Find where the given text appears and provide that cell's center as (x, y) coordinate. 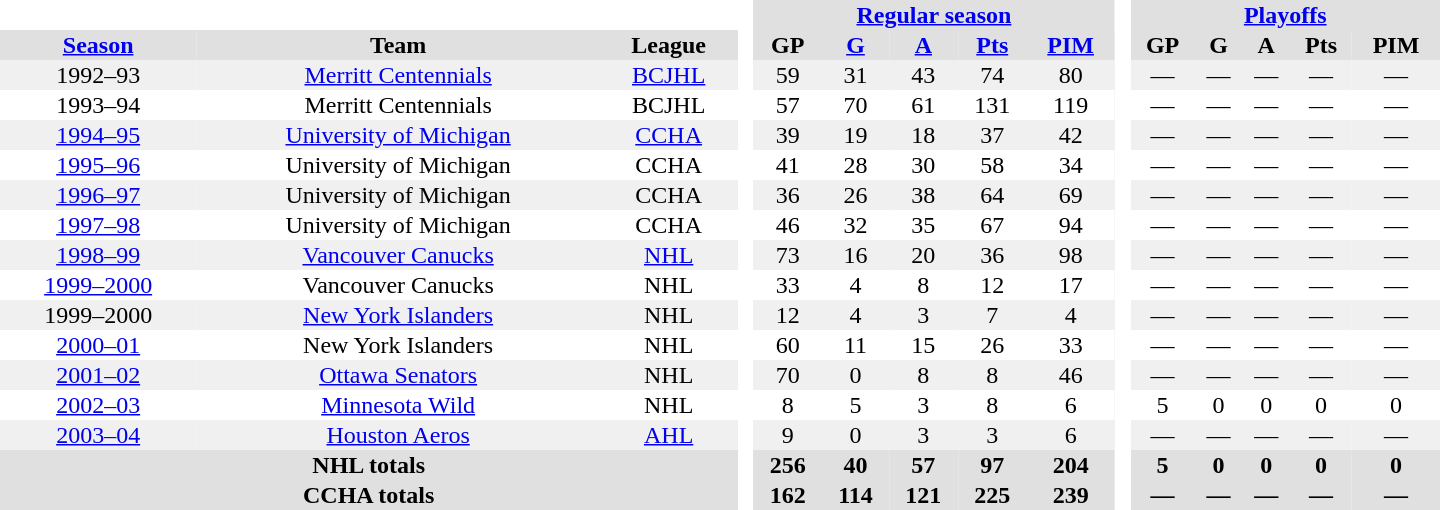
97 (992, 465)
1993–94 (98, 105)
20 (924, 255)
1992–93 (98, 75)
60 (788, 345)
Houston Aeros (398, 435)
31 (856, 75)
2002–03 (98, 405)
30 (924, 165)
35 (924, 225)
256 (788, 465)
Season (98, 45)
121 (924, 495)
1996–97 (98, 195)
Team (398, 45)
94 (1071, 225)
41 (788, 165)
League (668, 45)
19 (856, 135)
74 (992, 75)
61 (924, 105)
11 (856, 345)
2003–04 (98, 435)
98 (1071, 255)
NHL totals (368, 465)
37 (992, 135)
9 (788, 435)
64 (992, 195)
58 (992, 165)
39 (788, 135)
16 (856, 255)
15 (924, 345)
162 (788, 495)
2001–02 (98, 375)
Playoffs (1285, 15)
1994–95 (98, 135)
40 (856, 465)
2000–01 (98, 345)
38 (924, 195)
204 (1071, 465)
Minnesota Wild (398, 405)
43 (924, 75)
114 (856, 495)
119 (1071, 105)
225 (992, 495)
CCHA totals (368, 495)
34 (1071, 165)
Ottawa Senators (398, 375)
28 (856, 165)
131 (992, 105)
7 (992, 315)
59 (788, 75)
73 (788, 255)
Regular season (934, 15)
17 (1071, 285)
67 (992, 225)
69 (1071, 195)
1995–96 (98, 165)
80 (1071, 75)
42 (1071, 135)
1998–99 (98, 255)
1997–98 (98, 225)
AHL (668, 435)
239 (1071, 495)
32 (856, 225)
18 (924, 135)
